Locate the cell with the specified text and output its (x, y) center coordinate. 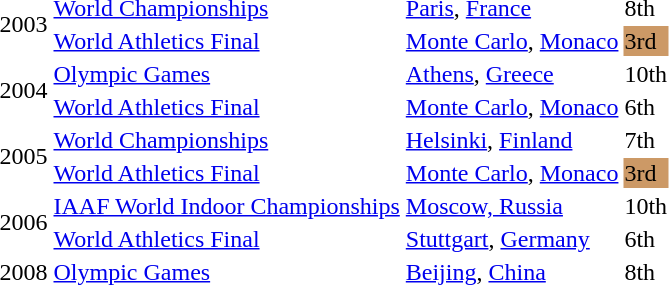
Athens, Greece (512, 74)
7th (646, 140)
World Championships (226, 140)
IAAF World Indoor Championships (226, 206)
Helsinki, Finland (512, 140)
Olympic Games (226, 74)
Stuttgart, Germany (512, 239)
Moscow, Russia (512, 206)
